Capture the cell that displays the provided text and extract its [X, Y] central coordinate. 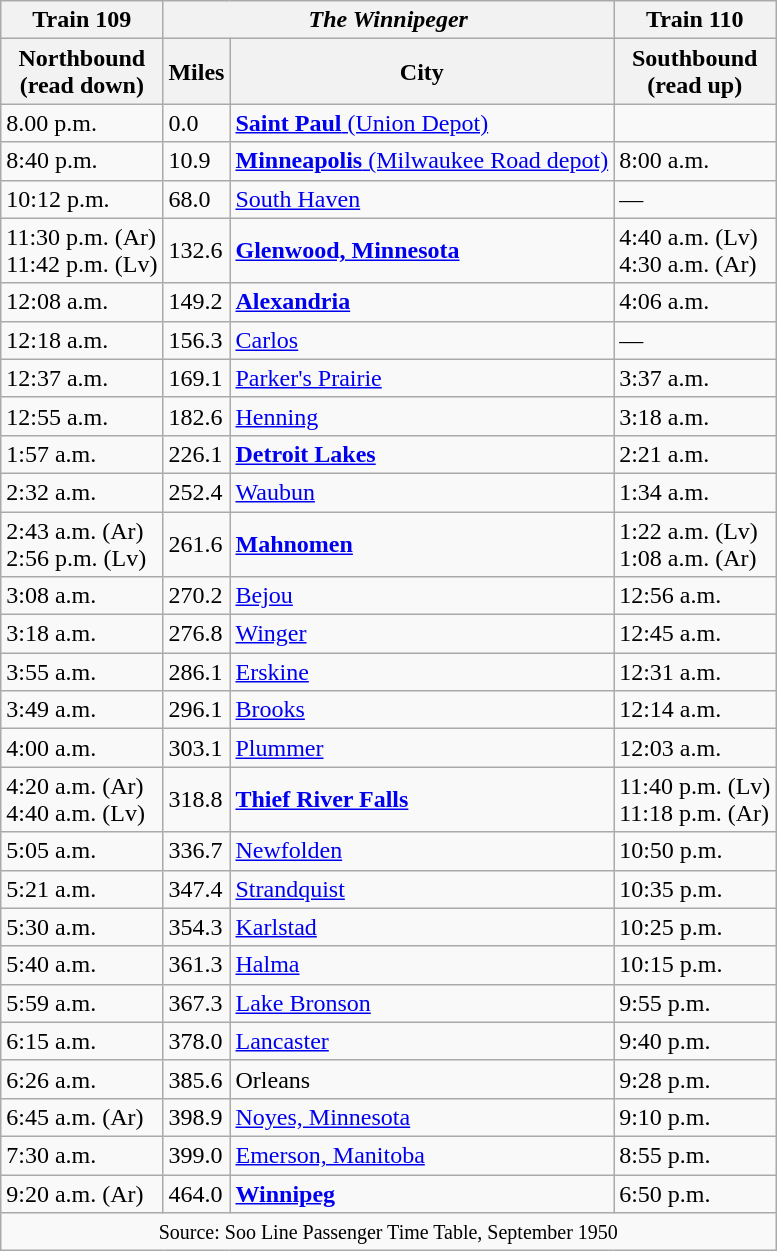
8:55 p.m. [695, 1155]
270.2 [196, 596]
3:55 a.m. [82, 672]
2:32 a.m. [82, 492]
Halma [422, 965]
The Winnipeger [388, 20]
149.2 [196, 302]
10:25 p.m. [695, 927]
10.9 [196, 161]
367.3 [196, 1003]
12:14 a.m. [695, 710]
Carlos [422, 340]
296.1 [196, 710]
Thief River Falls [422, 800]
South Haven [422, 199]
5:59 a.m. [82, 1003]
156.3 [196, 340]
12:56 a.m. [695, 596]
Waubun [422, 492]
9:28 p.m. [695, 1079]
8:00 a.m. [695, 161]
Noyes, Minnesota [422, 1117]
12:45 a.m. [695, 634]
9:40 p.m. [695, 1041]
12:31 a.m. [695, 672]
Detroit Lakes [422, 454]
Winger [422, 634]
9:55 p.m. [695, 1003]
226.1 [196, 454]
252.4 [196, 492]
5:30 a.m. [82, 927]
Bejou [422, 596]
Emerson, Manitoba [422, 1155]
Karlstad [422, 927]
Minneapolis (Milwaukee Road depot) [422, 161]
3:08 a.m. [82, 596]
12:08 a.m. [82, 302]
12:37 a.m. [82, 378]
Strandquist [422, 889]
Miles [196, 72]
10:12 p.m. [82, 199]
318.8 [196, 800]
Alexandria [422, 302]
1:57 a.m. [82, 454]
336.7 [196, 851]
Plummer [422, 748]
1:22 a.m. (Lv)1:08 a.m. (Ar) [695, 544]
City [422, 72]
11:30 p.m. (Ar)11:42 p.m. (Lv) [82, 250]
68.0 [196, 199]
Orleans [422, 1079]
12:03 a.m. [695, 748]
347.4 [196, 889]
Northbound(read down) [82, 72]
Train 109 [82, 20]
5:21 a.m. [82, 889]
378.0 [196, 1041]
6:26 a.m. [82, 1079]
182.6 [196, 416]
4:20 a.m. (Ar)4:40 a.m. (Lv) [82, 800]
Parker's Prairie [422, 378]
Southbound(read up) [695, 72]
10:15 p.m. [695, 965]
132.6 [196, 250]
286.1 [196, 672]
Winnipeg [422, 1193]
398.9 [196, 1117]
Lake Bronson [422, 1003]
7:30 a.m. [82, 1155]
303.1 [196, 748]
6:15 a.m. [82, 1041]
169.1 [196, 378]
6:45 a.m. (Ar) [82, 1117]
464.0 [196, 1193]
1:34 a.m. [695, 492]
9:20 a.m. (Ar) [82, 1193]
361.3 [196, 965]
10:50 p.m. [695, 851]
Newfolden [422, 851]
10:35 p.m. [695, 889]
5:40 a.m. [82, 965]
Saint Paul (Union Depot) [422, 123]
4:06 a.m. [695, 302]
11:40 p.m. (Lv)11:18 p.m. (Ar) [695, 800]
9:10 p.m. [695, 1117]
2:43 a.m. (Ar)2:56 p.m. (Lv) [82, 544]
6:50 p.m. [695, 1193]
3:37 a.m. [695, 378]
Glenwood, Minnesota [422, 250]
5:05 a.m. [82, 851]
Train 110 [695, 20]
8.00 p.m. [82, 123]
354.3 [196, 927]
276.8 [196, 634]
Lancaster [422, 1041]
Source: Soo Line Passenger Time Table, September 1950 [388, 1232]
12:18 a.m. [82, 340]
Mahnomen [422, 544]
3:49 a.m. [82, 710]
2:21 a.m. [695, 454]
0.0 [196, 123]
12:55 a.m. [82, 416]
Erskine [422, 672]
261.6 [196, 544]
399.0 [196, 1155]
385.6 [196, 1079]
Brooks [422, 710]
Henning [422, 416]
4:00 a.m. [82, 748]
8:40 p.m. [82, 161]
4:40 a.m. (Lv)4:30 a.m. (Ar) [695, 250]
